From the cell containing the given text, extract its center point as (X, Y) coordinate. 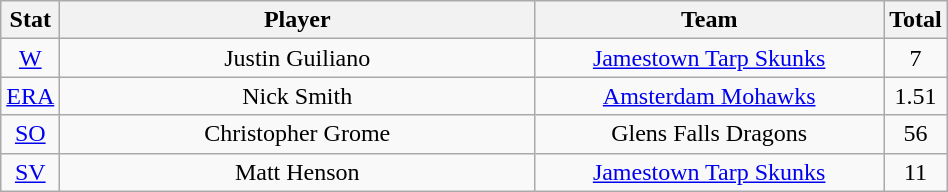
Stat (30, 20)
Matt Henson (298, 172)
Glens Falls Dragons (710, 134)
Player (298, 20)
Amsterdam Mohawks (710, 96)
ERA (30, 96)
Christopher Grome (298, 134)
SO (30, 134)
SV (30, 172)
7 (916, 58)
Nick Smith (298, 96)
W (30, 58)
Total (916, 20)
56 (916, 134)
Team (710, 20)
11 (916, 172)
Justin Guiliano (298, 58)
1.51 (916, 96)
